Provide the [x, y] coordinate of the cell's center where the given text is located.  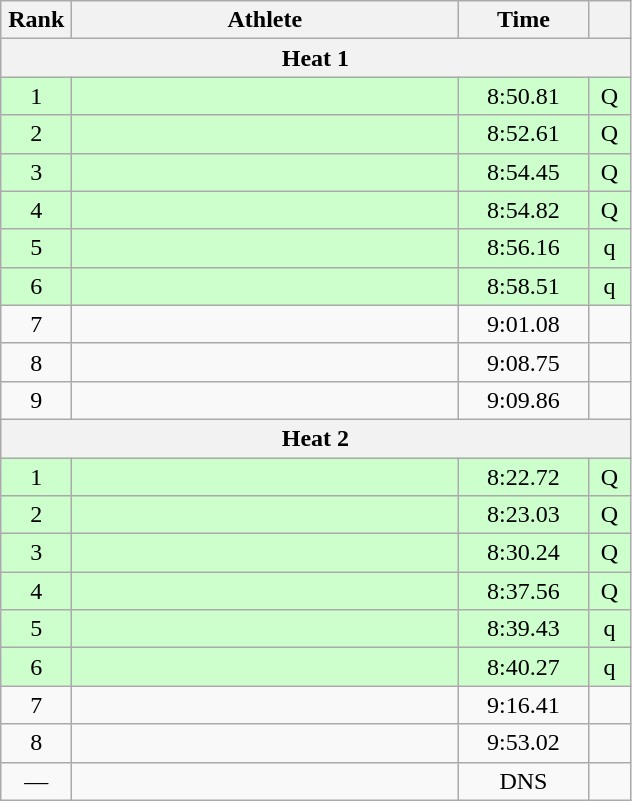
9 [36, 400]
8:58.51 [524, 286]
8:56.16 [524, 248]
Time [524, 20]
9:08.75 [524, 362]
8:23.03 [524, 515]
Heat 2 [316, 438]
— [36, 781]
8:50.81 [524, 96]
Heat 1 [316, 58]
9:53.02 [524, 743]
Athlete [265, 20]
8:52.61 [524, 134]
9:16.41 [524, 705]
8:39.43 [524, 629]
8:54.45 [524, 172]
8:37.56 [524, 591]
8:54.82 [524, 210]
8:30.24 [524, 553]
9:09.86 [524, 400]
9:01.08 [524, 324]
8:22.72 [524, 477]
8:40.27 [524, 667]
Rank [36, 20]
DNS [524, 781]
